Extract the (X, Y) coordinate from the center of the cell holding the provided text.  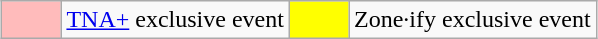
Zone·ify exclusive event (472, 20)
TNA+ exclusive event (176, 20)
